Search for the cell housing the specified text and yield its [x, y] center coordinate. 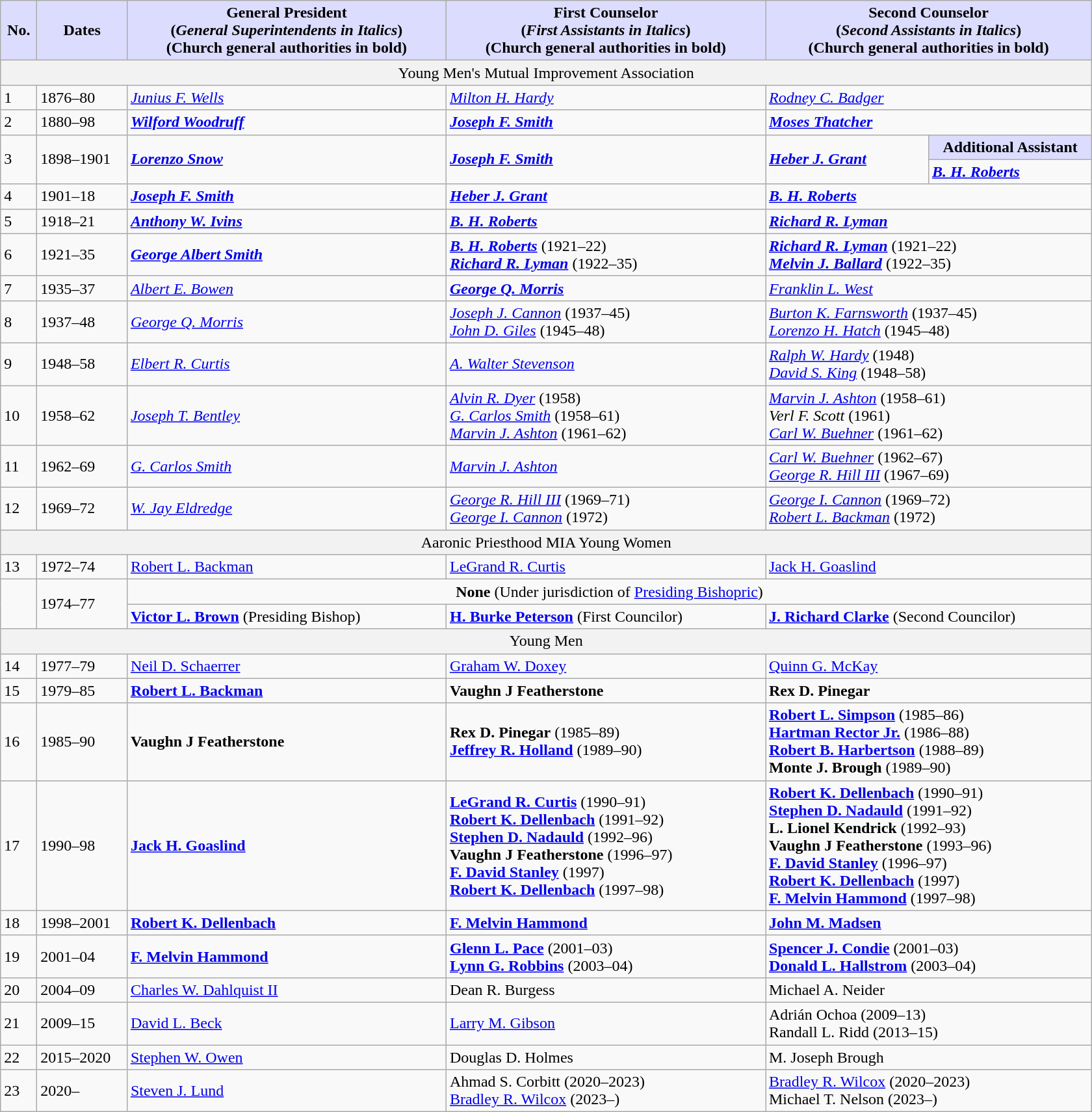
Ahmad S. Corbitt (2020–2023)Bradley R. Wilcox (2023–) [606, 1091]
5 [19, 221]
1974–77 [82, 604]
23 [19, 1091]
Stephen W. Owen [286, 1057]
6 [19, 255]
John M. Madsen [929, 923]
19 [19, 956]
18 [19, 923]
Joseph J. Cannon (1937–45)John D. Giles (1945–48) [606, 321]
2020– [82, 1091]
Steven J. Lund [286, 1091]
1990–98 [82, 845]
LeGrand R. Curtis [606, 567]
M. Joseph Brough [929, 1057]
1901–18 [82, 196]
Moses Thatcher [929, 122]
Adrián Ochoa (2009–13)Randall L. Ridd (2013–15) [929, 1024]
20 [19, 990]
Victor L. Brown (Presiding Bishop) [286, 616]
10 [19, 415]
3 [19, 159]
1972–74 [82, 567]
Junius F. Wells [286, 98]
Wilford Woodruff [286, 122]
Carl W. Buehner (1962–67)George R. Hill III (1967–69) [929, 467]
1979–85 [82, 691]
Larry M. Gibson [606, 1024]
15 [19, 691]
Young Men [546, 641]
4 [19, 196]
12 [19, 509]
A. Walter Stevenson [606, 364]
Additional Assistant [1010, 147]
None (Under jurisdiction of Presiding Bishopric) [609, 592]
9 [19, 364]
1898–1901 [82, 159]
Charles W. Dahlquist II [286, 990]
1935–37 [82, 288]
2009–15 [82, 1024]
16 [19, 741]
1958–62 [82, 415]
Joseph T. Bentley [286, 415]
David L. Beck [286, 1024]
H. Burke Peterson (First Councilor) [606, 616]
13 [19, 567]
1876–80 [82, 98]
2001–04 [82, 956]
1998–2001 [82, 923]
Anthony W. Ivins [286, 221]
1918–21 [82, 221]
1969–72 [82, 509]
Dates [82, 31]
1985–90 [82, 741]
Richard R. Lyman [929, 221]
Elbert R. Curtis [286, 364]
Robert K. Dellenbach [286, 923]
Marvin J. Ashton [606, 467]
Lorenzo Snow [286, 159]
Milton H. Hardy [606, 98]
Richard R. Lyman (1921–22)Melvin J. Ballard (1922–35) [929, 255]
Young Men's Mutual Improvement Association [546, 73]
1977–79 [82, 666]
22 [19, 1057]
Spencer J. Condie (2001–03)Donald L. Hallstrom (2003–04) [929, 956]
14 [19, 666]
George Albert Smith [286, 255]
Rodney C. Badger [929, 98]
Burton K. Farnsworth (1937–45)Lorenzo H. Hatch (1945–48) [929, 321]
Douglas D. Holmes [606, 1057]
Marvin J. Ashton (1958–61)Verl F. Scott (1961)Carl W. Buehner (1961–62) [929, 415]
Graham W. Doxey [606, 666]
Dean R. Burgess [606, 990]
1921–35 [82, 255]
Glenn L. Pace (2001–03)Lynn G. Robbins (2003–04) [606, 956]
7 [19, 288]
17 [19, 845]
George I. Cannon (1969–72)Robert L. Backman (1972) [929, 509]
G. Carlos Smith [286, 467]
2015–2020 [82, 1057]
Quinn G. McKay [929, 666]
21 [19, 1024]
2 [19, 122]
B. H. Roberts (1921–22)Richard R. Lyman (1922–35) [606, 255]
Rex D. Pinegar (1985–89)Jeffrey R. Holland (1989–90) [606, 741]
Second Counselor(Second Assistants in Italics)(Church general authorities in bold) [929, 31]
J. Richard Clarke (Second Councilor) [929, 616]
1880–98 [82, 122]
2004–09 [82, 990]
No. [19, 31]
Neil D. Schaerrer [286, 666]
1962–69 [82, 467]
Franklin L. West [929, 288]
1 [19, 98]
George R. Hill III (1969–71)George I. Cannon (1972) [606, 509]
Alvin R. Dyer (1958)G. Carlos Smith (1958–61)Marvin J. Ashton (1961–62) [606, 415]
W. Jay Eldredge [286, 509]
Robert L. Simpson (1985–86)Hartman Rector Jr. (1986–88)Robert B. Harbertson (1988–89)Monte J. Brough (1989–90) [929, 741]
Rex D. Pinegar [929, 691]
8 [19, 321]
Bradley R. Wilcox (2020–2023)Michael T. Nelson (2023–) [929, 1091]
Ralph W. Hardy (1948)David S. King (1948–58) [929, 364]
Michael A. Neider [929, 990]
1937–48 [82, 321]
11 [19, 467]
First Counselor(First Assistants in Italics)(Church general authorities in bold) [606, 31]
Albert E. Bowen [286, 288]
Aaronic Priesthood MIA Young Women [546, 542]
General President(General Superintendents in Italics)(Church general authorities in bold) [286, 31]
1948–58 [82, 364]
